Locate the cell with the specified text and output its [X, Y] center coordinate. 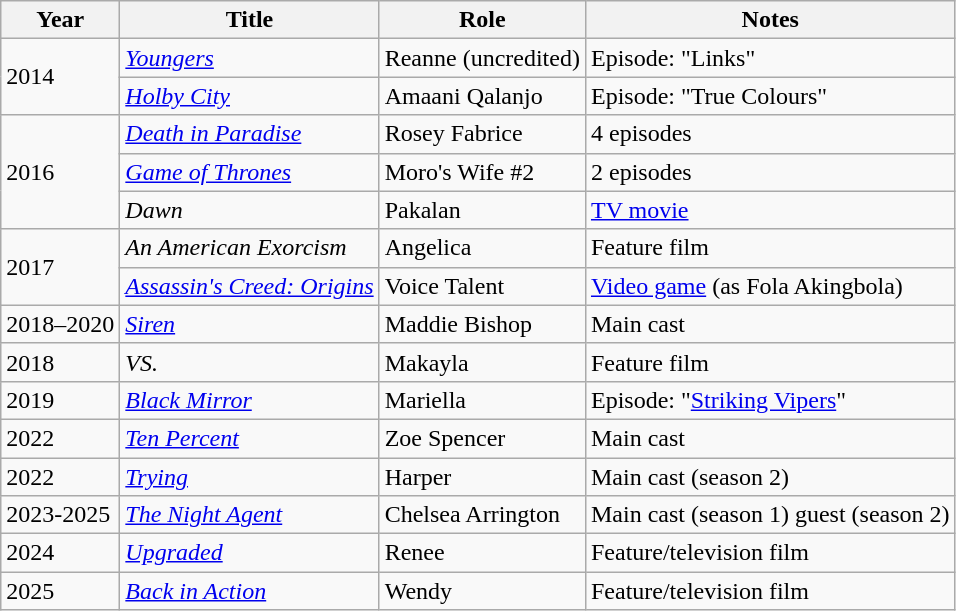
Reanne (uncredited) [482, 58]
Holby City [250, 96]
Pakalan [482, 210]
Mariella [482, 400]
Harper [482, 477]
An American Exorcism [250, 248]
Moro's Wife #2 [482, 172]
Chelsea Arrington [482, 515]
Video game (as Fola Akingbola) [770, 286]
Zoe Spencer [482, 438]
4 episodes [770, 134]
Youngers [250, 58]
2018–2020 [60, 324]
Wendy [482, 591]
Black Mirror [250, 400]
Title [250, 20]
Death in Paradise [250, 134]
Renee [482, 553]
Maddie Bishop [482, 324]
Amaani Qalanjo [482, 96]
Notes [770, 20]
2016 [60, 172]
Dawn [250, 210]
Episode: "True Colours" [770, 96]
2023-2025 [60, 515]
2019 [60, 400]
Ten Percent [250, 438]
The Night Agent [250, 515]
Makayla [482, 362]
Role [482, 20]
Back in Action [250, 591]
2017 [60, 267]
2025 [60, 591]
2018 [60, 362]
Upgraded [250, 553]
Siren [250, 324]
Trying [250, 477]
Year [60, 20]
Rosey Fabrice [482, 134]
VS. [250, 362]
Main cast (season 2) [770, 477]
2014 [60, 77]
TV movie [770, 210]
Main cast (season 1) guest (season 2) [770, 515]
Episode: "Striking Vipers" [770, 400]
Angelica [482, 248]
Episode: "Links" [770, 58]
2024 [60, 553]
2 episodes [770, 172]
Game of Thrones [250, 172]
Assassin's Creed: Origins [250, 286]
Voice Talent [482, 286]
